From the cell containing the given text, extract its center point as (X, Y) coordinate. 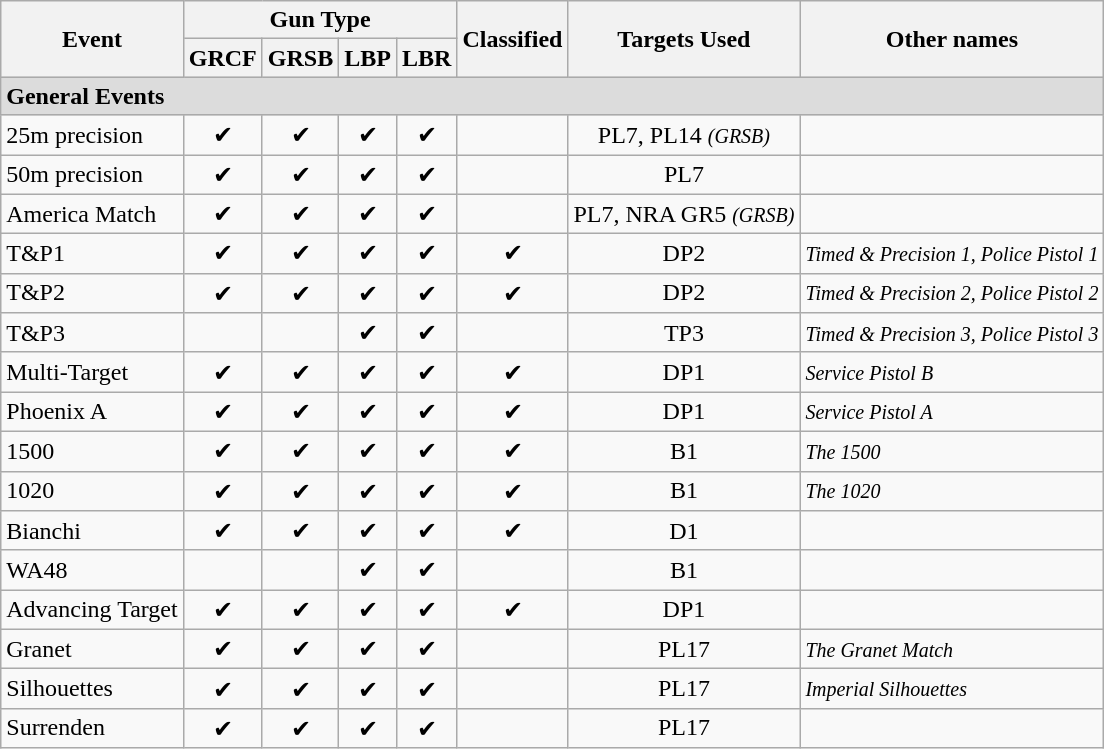
TP3 (684, 333)
LBP (368, 58)
Service Pistol B (952, 372)
The Granet Match (952, 649)
America Match (92, 214)
Phoenix A (92, 412)
PL7 (684, 174)
General Events (552, 96)
Timed & Precision 1, Police Pistol 1 (952, 254)
1020 (92, 491)
Classified (512, 39)
Targets Used (684, 39)
T&P1 (92, 254)
Service Pistol A (952, 412)
1500 (92, 451)
Gun Type (320, 20)
PL7, NRA GR5 (GRSB) (684, 214)
Other names (952, 39)
Surrenden (92, 728)
25m precision (92, 135)
T&P2 (92, 293)
Multi-Target (92, 372)
GRCF (222, 58)
T&P3 (92, 333)
GRSB (300, 58)
Bianchi (92, 531)
D1 (684, 531)
Imperial Silhouettes (952, 689)
Advancing Target (92, 610)
Silhouettes (92, 689)
Timed & Precision 3, Police Pistol 3 (952, 333)
Timed & Precision 2, Police Pistol 2 (952, 293)
The 1500 (952, 451)
Event (92, 39)
Granet (92, 649)
PL7, PL14 (GRSB) (684, 135)
LBR (426, 58)
50m precision (92, 174)
The 1020 (952, 491)
WA48 (92, 570)
